From the cell containing the given text, extract its center point as [X, Y] coordinate. 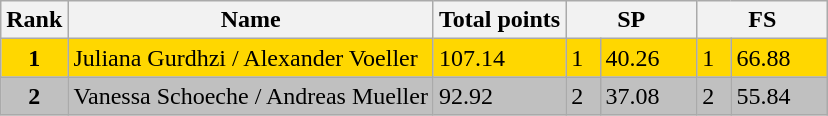
107.14 [499, 58]
92.92 [499, 96]
Rank [34, 20]
40.26 [648, 58]
37.08 [648, 96]
55.84 [780, 96]
66.88 [780, 58]
Total points [499, 20]
Name [251, 20]
Vanessa Schoeche / Andreas Mueller [251, 96]
SP [632, 20]
FS [762, 20]
Juliana Gurdhzi / Alexander Voeller [251, 58]
